Extract the (x, y) coordinate from the center of the cell holding the provided text.  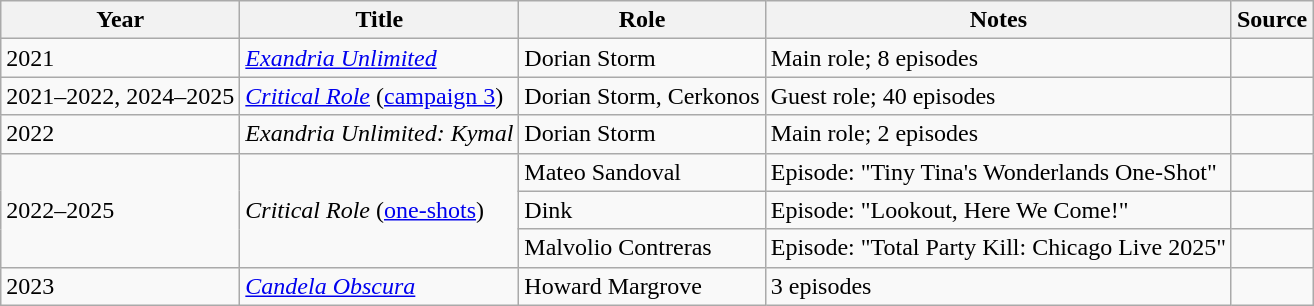
Source (1272, 20)
Main role; 8 episodes (998, 58)
Episode: "Lookout, Here We Come!" (998, 210)
Howard Margrove (642, 286)
Exandria Unlimited (380, 58)
Critical Role (one-shots) (380, 210)
Role (642, 20)
Title (380, 20)
2022 (120, 134)
Main role; 2 episodes (998, 134)
2023 (120, 286)
2022–2025 (120, 210)
Dorian Storm, Cerkonos (642, 96)
Exandria Unlimited: Kymal (380, 134)
2021 (120, 58)
Notes (998, 20)
Dink (642, 210)
Guest role; 40 episodes (998, 96)
Episode: "Total Party Kill: Chicago Live 2025" (998, 248)
Critical Role (campaign 3) (380, 96)
Candela Obscura (380, 286)
Episode: "Tiny Tina's Wonderlands One-Shot" (998, 172)
Year (120, 20)
Malvolio Contreras (642, 248)
3 episodes (998, 286)
Mateo Sandoval (642, 172)
2021–2022, 2024–2025 (120, 96)
